Determine the (X, Y) coordinate at the center of the cell enclosing the given text.  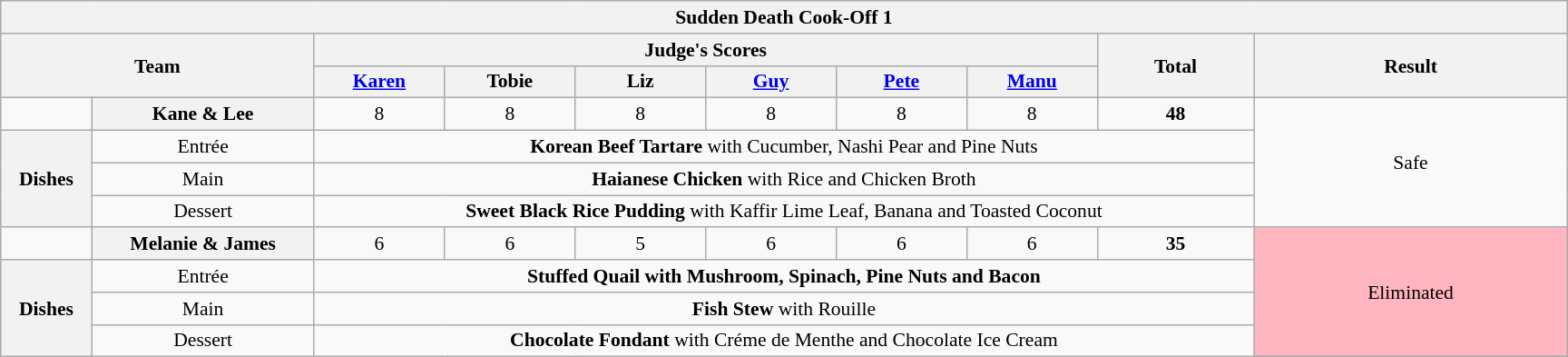
Chocolate Fondant with Créme de Menthe and Chocolate Ice Cream (784, 341)
Haianese Chicken with Rice and Chicken Broth (784, 179)
Melanie & James (203, 244)
48 (1176, 114)
Tobie (510, 82)
Karen (379, 82)
Manu (1032, 82)
Judge's Scores (706, 50)
Team (158, 65)
Result (1410, 65)
Eliminated (1410, 293)
Korean Beef Tartare with Cucumber, Nashi Pear and Pine Nuts (784, 147)
Guy (771, 82)
Liz (641, 82)
5 (641, 244)
Stuffed Quail with Mushroom, Spinach, Pine Nuts and Bacon (784, 276)
Fish Stew with Rouille (784, 309)
Pete (901, 82)
Safe (1410, 163)
Sudden Death Cook-Off 1 (784, 17)
Total (1176, 65)
35 (1176, 244)
Sweet Black Rice Pudding with Kaffir Lime Leaf, Banana and Toasted Coconut (784, 212)
Kane & Lee (203, 114)
